Detect which cell encompasses the target text, then output its (X, Y) center coordinate. 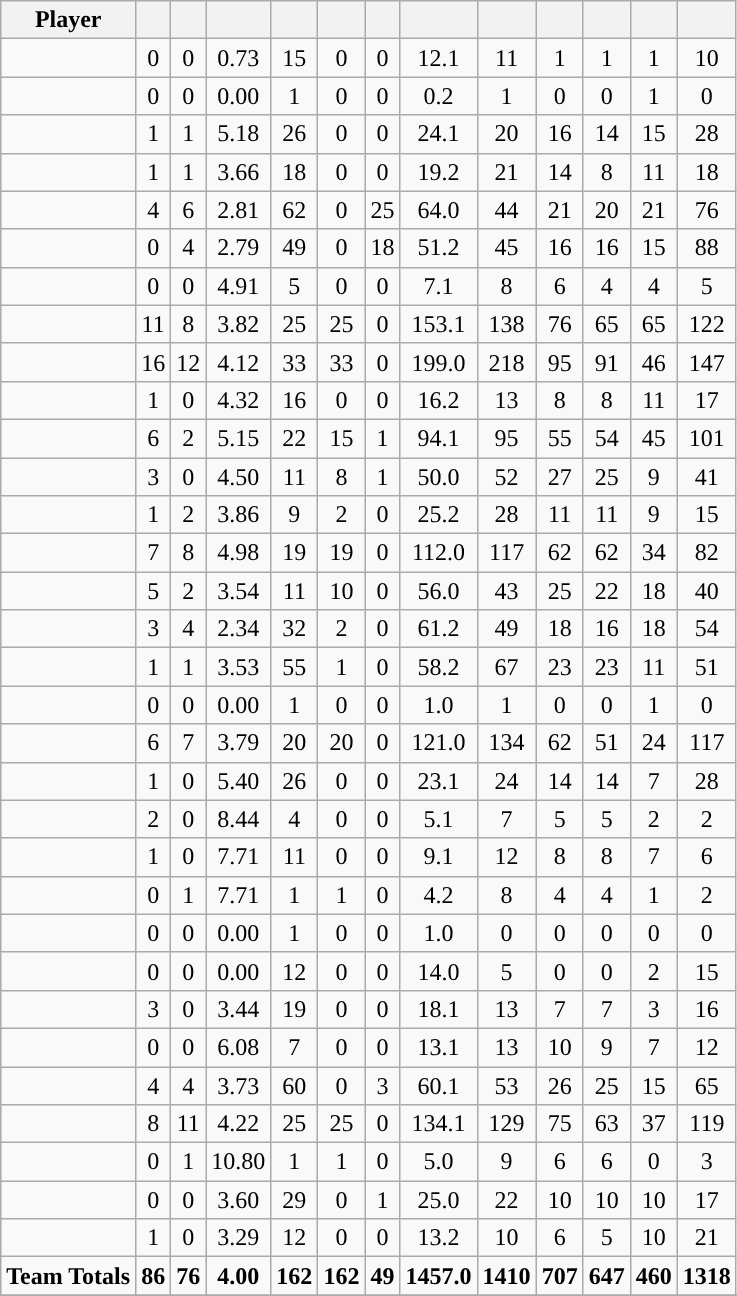
Player (68, 20)
3.66 (238, 172)
88 (706, 248)
199.0 (438, 362)
25.2 (438, 515)
12.1 (438, 58)
37 (654, 1124)
Team Totals (68, 1276)
138 (506, 324)
3.44 (238, 1009)
3.60 (238, 1200)
32 (294, 629)
4.91 (238, 286)
50.0 (438, 477)
40 (706, 591)
13.2 (438, 1238)
3.82 (238, 324)
134.1 (438, 1124)
19.2 (438, 172)
134 (506, 743)
60.1 (438, 1085)
51.2 (438, 248)
91 (606, 362)
46 (654, 362)
4.22 (238, 1124)
2.79 (238, 248)
218 (506, 362)
10.80 (238, 1162)
25.0 (438, 1200)
56.0 (438, 591)
3.29 (238, 1238)
24.1 (438, 134)
61.2 (438, 629)
121.0 (438, 743)
64.0 (438, 210)
4.50 (238, 477)
3.53 (238, 667)
2.81 (238, 210)
4.32 (238, 400)
5.15 (238, 438)
2.34 (238, 629)
4.12 (238, 362)
67 (506, 667)
5.1 (438, 819)
86 (154, 1276)
53 (506, 1085)
119 (706, 1124)
4.00 (238, 1276)
3.86 (238, 515)
1410 (506, 1276)
3.54 (238, 591)
6.08 (238, 1047)
63 (606, 1124)
0.2 (438, 96)
29 (294, 1200)
82 (706, 553)
94.1 (438, 438)
44 (506, 210)
1457.0 (438, 1276)
5.40 (238, 781)
3.73 (238, 1085)
34 (654, 553)
43 (506, 591)
52 (506, 477)
647 (606, 1276)
23.1 (438, 781)
9.1 (438, 857)
5.18 (238, 134)
8.44 (238, 819)
4.2 (438, 895)
58.2 (438, 667)
41 (706, 477)
7.1 (438, 286)
18.1 (438, 1009)
122 (706, 324)
27 (560, 477)
147 (706, 362)
153.1 (438, 324)
460 (654, 1276)
5.0 (438, 1162)
707 (560, 1276)
3.79 (238, 743)
75 (560, 1124)
129 (506, 1124)
13.1 (438, 1047)
112.0 (438, 553)
16.2 (438, 400)
60 (294, 1085)
14.0 (438, 971)
1318 (706, 1276)
4.98 (238, 553)
101 (706, 438)
0.73 (238, 58)
